Return (x, y) of the center of cell containing provided text 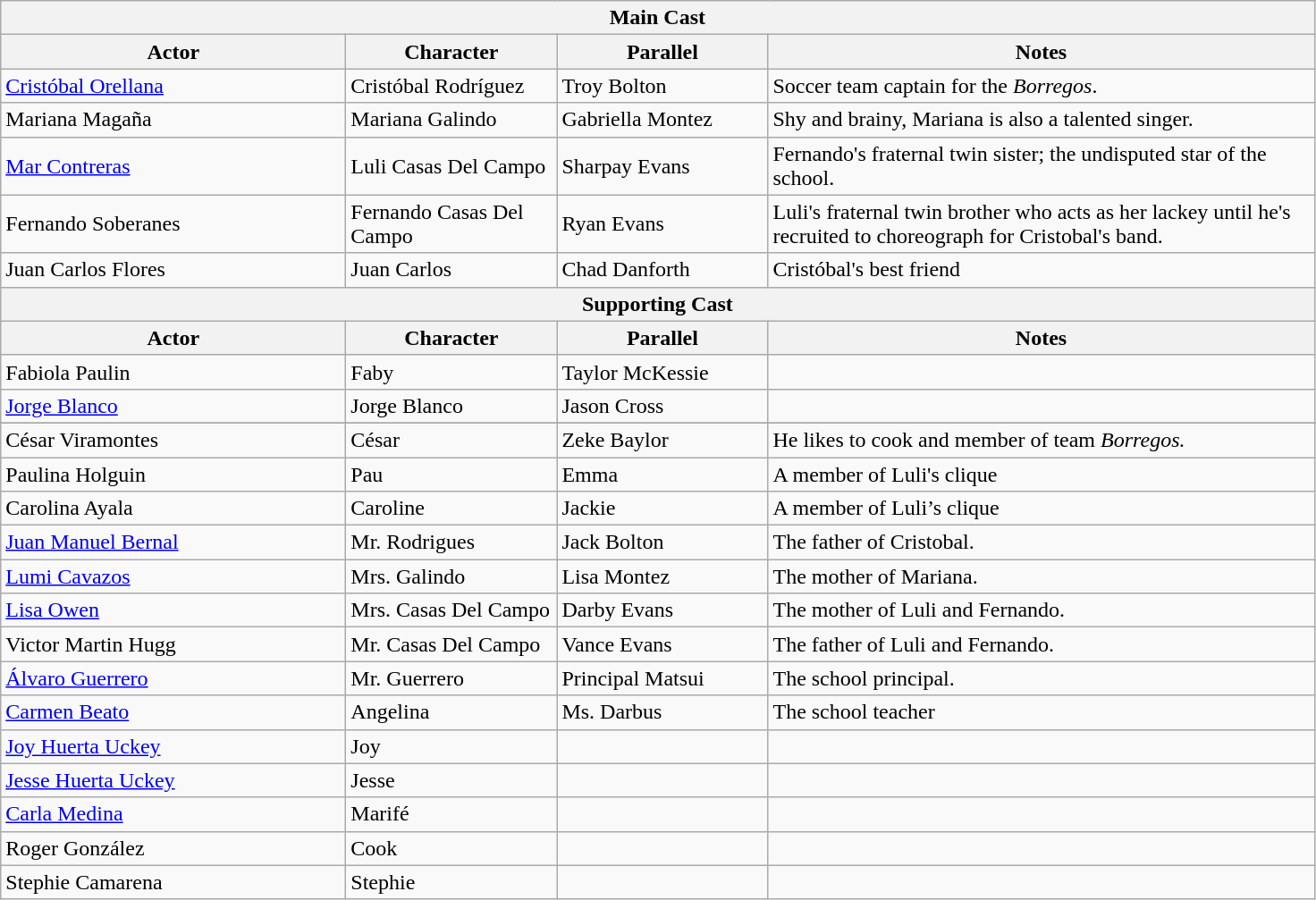
Fernando's fraternal twin sister; the undisputed star of the school. (1041, 166)
Mr. Guerrero (451, 678)
Joy Huerta Uckey (173, 746)
Jesse Huerta Uckey (173, 780)
Marifé (451, 814)
Principal Matsui (662, 678)
Stephie (451, 882)
Cristóbal Rodríguez (451, 86)
Caroline (451, 509)
Pau (451, 475)
Fabiola Paulin (173, 372)
Chad Danforth (662, 270)
Cristóbal's best friend (1041, 270)
Luli Casas Del Campo (451, 166)
A member of Luli’s clique (1041, 509)
Jason Cross (662, 406)
Álvaro Guerrero (173, 678)
Mariana Galindo (451, 120)
Juan Manuel Bernal (173, 543)
Soccer team captain for the Borregos. (1041, 86)
Mrs. Galindo (451, 576)
Paulina Holguin (173, 475)
Victor Martin Hugg (173, 644)
Roger González (173, 848)
Ryan Evans (662, 223)
A member of Luli's clique (1041, 475)
Mar Contreras (173, 166)
Taylor McKessie (662, 372)
Stephie Camarena (173, 882)
The mother of Luli and Fernando. (1041, 610)
Ms. Darbus (662, 712)
Juan Carlos Flores (173, 270)
Faby (451, 372)
Supporting Cast (658, 304)
The school teacher (1041, 712)
Lisa Owen (173, 610)
Fernando Soberanes (173, 223)
Fernando Casas Del Campo (451, 223)
Lisa Montez (662, 576)
César (451, 440)
Gabriella Montez (662, 120)
Carolina Ayala (173, 509)
Joy (451, 746)
Zeke Baylor (662, 440)
Juan Carlos (451, 270)
Troy Bolton (662, 86)
Carmen Beato (173, 712)
Darby Evans (662, 610)
He likes to cook and member of team Borregos. (1041, 440)
Jack Bolton (662, 543)
Shy and brainy, Mariana is also a talented singer. (1041, 120)
Mr. Rodrigues (451, 543)
Luli's fraternal twin brother who acts as her lackey until he's recruited to choreograph for Cristobal's band. (1041, 223)
Emma (662, 475)
Cristóbal Orellana (173, 86)
Angelina (451, 712)
Carla Medina (173, 814)
Jackie (662, 509)
Main Cast (658, 18)
Cook (451, 848)
The school principal. (1041, 678)
Jesse (451, 780)
Mr. Casas Del Campo (451, 644)
Vance Evans (662, 644)
César Viramontes (173, 440)
Sharpay Evans (662, 166)
Mariana Magaña (173, 120)
The father of Luli and Fernando. (1041, 644)
Lumi Cavazos (173, 576)
The mother of Mariana. (1041, 576)
Mrs. Casas Del Campo (451, 610)
The father of Cristobal. (1041, 543)
